Search for the cell housing the specified text and yield its (X, Y) center coordinate. 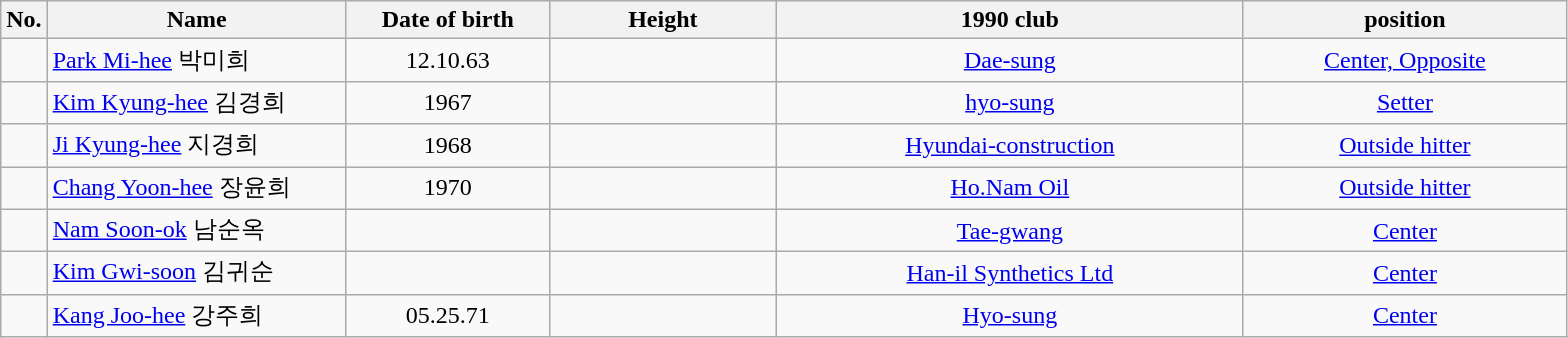
Date of birth (448, 20)
Ho.Nam Oil (1010, 188)
Kang Joo-hee 강주희 (196, 316)
position (1404, 20)
Setter (1404, 102)
Tae-gwang (1010, 230)
1970 (448, 188)
hyo-sung (1010, 102)
1968 (448, 146)
Name (196, 20)
1990 club (1010, 20)
12.10.63 (448, 60)
Center, Opposite (1404, 60)
Hyo-sung (1010, 316)
Hyundai-construction (1010, 146)
Nam Soon-ok 남순옥 (196, 230)
Dae-sung (1010, 60)
Kim Kyung-hee 김경희 (196, 102)
05.25.71 (448, 316)
Park Mi-hee 박미희 (196, 60)
Kim Gwi-soon 김귀순 (196, 274)
No. (24, 20)
Ji Kyung-hee 지경희 (196, 146)
Han-il Synthetics Ltd (1010, 274)
Height (662, 20)
Chang Yoon-hee 장윤희 (196, 188)
1967 (448, 102)
